Scan for the cell matching the given text and deliver its [x, y] coordinate at center. 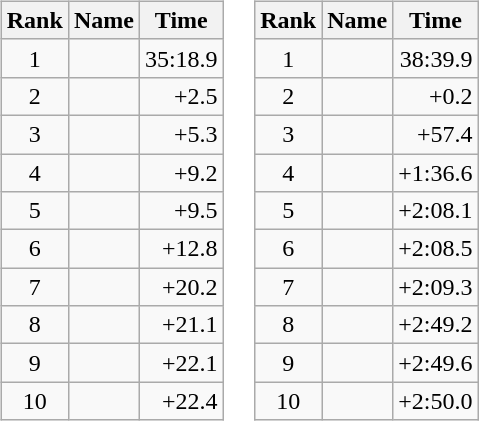
+2:08.5 [436, 249]
+0.2 [436, 96]
+5.3 [181, 134]
+21.1 [181, 325]
38:39.9 [436, 58]
+2:49.6 [436, 363]
+2:50.0 [436, 401]
+9.5 [181, 211]
+22.4 [181, 401]
35:18.9 [181, 58]
+2.5 [181, 96]
+2:09.3 [436, 287]
+9.2 [181, 173]
+12.8 [181, 249]
+22.1 [181, 363]
+2:08.1 [436, 211]
+2:49.2 [436, 325]
+20.2 [181, 287]
+57.4 [436, 134]
+1:36.6 [436, 173]
